Pinpoint the cell where the given text exists, returning its (x, y) midpoint coordinate. 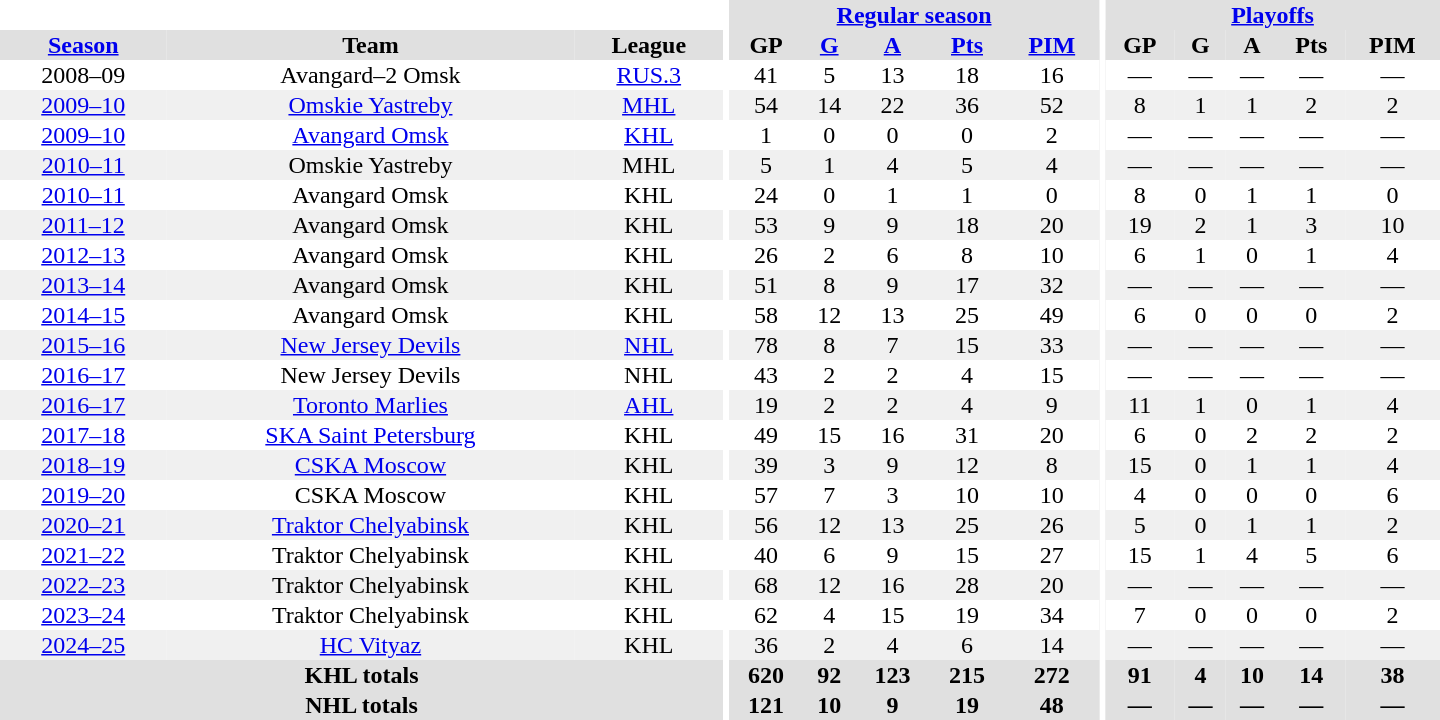
41 (766, 75)
HC Vityaz (370, 645)
215 (968, 675)
39 (766, 465)
51 (766, 285)
34 (1052, 615)
57 (766, 495)
121 (766, 705)
2022–23 (83, 585)
11 (1140, 405)
2012–13 (83, 255)
NHL totals (362, 705)
24 (766, 195)
2017–18 (83, 435)
78 (766, 345)
Avangard–2 Omsk (370, 75)
RUS.3 (648, 75)
123 (892, 675)
2015–16 (83, 345)
52 (1052, 105)
53 (766, 225)
272 (1052, 675)
31 (968, 435)
92 (829, 675)
2023–24 (83, 615)
48 (1052, 705)
2013–14 (83, 285)
22 (892, 105)
2008–09 (83, 75)
Season (83, 45)
54 (766, 105)
62 (766, 615)
2011–12 (83, 225)
58 (766, 315)
Toronto Marlies (370, 405)
27 (1052, 555)
2021–22 (83, 555)
43 (766, 375)
40 (766, 555)
Regular season (914, 15)
68 (766, 585)
620 (766, 675)
2014–15 (83, 315)
32 (1052, 285)
2018–19 (83, 465)
Team (370, 45)
SKA Saint Petersburg (370, 435)
KHL totals (362, 675)
91 (1140, 675)
2019–20 (83, 495)
38 (1392, 675)
17 (968, 285)
28 (968, 585)
2020–21 (83, 525)
AHL (648, 405)
2024–25 (83, 645)
33 (1052, 345)
56 (766, 525)
League (648, 45)
Playoffs (1272, 15)
